Find where the given text appears and provide that cell's center as (X, Y) coordinate. 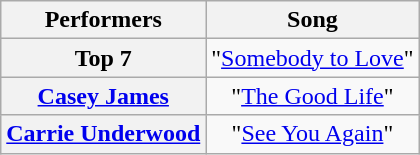
Casey James (104, 96)
Top 7 (104, 58)
"The Good Life" (312, 96)
Carrie Underwood (104, 134)
Song (312, 20)
Performers (104, 20)
"See You Again" (312, 134)
"Somebody to Love" (312, 58)
